Output the [X, Y] coordinate of the center of the cell containing the given text.  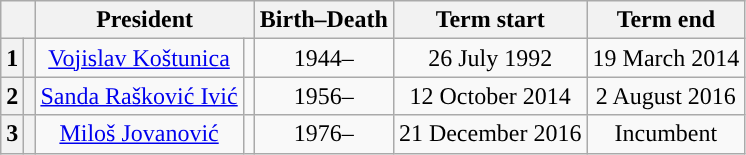
Vojislav Koštunica [139, 58]
President [144, 20]
21 December 2016 [490, 134]
1944– [324, 58]
Miloš Jovanović [139, 134]
Incumbent [666, 134]
1956– [324, 96]
2 [12, 96]
3 [12, 134]
2 August 2016 [666, 96]
1 [12, 58]
19 March 2014 [666, 58]
Sanda Rašković Ivić [139, 96]
Birth–Death [324, 20]
26 July 1992 [490, 58]
1976– [324, 134]
Term start [490, 20]
Term end [666, 20]
12 October 2014 [490, 96]
